Locate the cell with the specified text and output its [x, y] center coordinate. 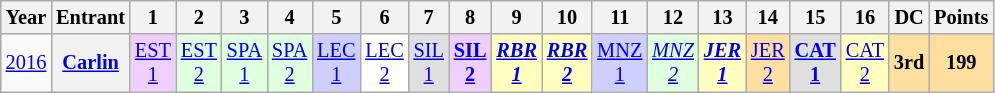
SPA2 [290, 63]
8 [470, 17]
6 [384, 17]
EST1 [153, 63]
11 [620, 17]
13 [722, 17]
JER1 [722, 63]
Entrant [90, 17]
1 [153, 17]
199 [961, 63]
RBR2 [567, 63]
3rd [909, 63]
CAT2 [865, 63]
MNZ1 [620, 63]
Points [961, 17]
LEC2 [384, 63]
10 [567, 17]
7 [429, 17]
Year [26, 17]
5 [336, 17]
15 [816, 17]
2016 [26, 63]
DC [909, 17]
16 [865, 17]
14 [768, 17]
SIL1 [429, 63]
MNZ2 [673, 63]
EST2 [199, 63]
SPA1 [244, 63]
CAT1 [816, 63]
Carlin [90, 63]
9 [516, 17]
RBR1 [516, 63]
12 [673, 17]
2 [199, 17]
3 [244, 17]
LEC1 [336, 63]
JER2 [768, 63]
SIL2 [470, 63]
4 [290, 17]
